Detect which cell encompasses the target text, then output its [x, y] center coordinate. 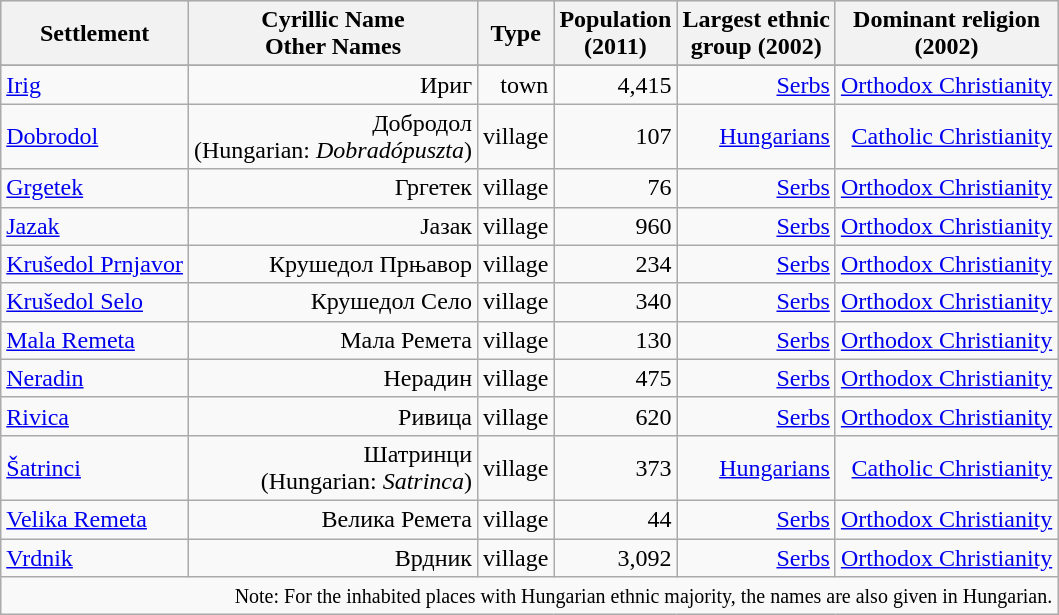
Шатринци(Hungarian: Satrinca) [332, 468]
Note: For the inhabited places with Hungarian ethnic majority, the names are also given in Hungarian. [530, 596]
Krušedol Prnjavor [95, 264]
Population(2011) [616, 34]
373 [616, 468]
Ривица [332, 416]
Velika Remeta [95, 519]
Rivica [95, 416]
Jazak [95, 226]
Mala Remeta [95, 340]
town [516, 85]
234 [616, 264]
Vrdnik [95, 557]
Grgetek [95, 188]
340 [616, 302]
Dominant religion(2002) [946, 34]
Settlement [95, 34]
Neradin [95, 378]
Type [516, 34]
Велика Ремета [332, 519]
130 [616, 340]
44 [616, 519]
475 [616, 378]
Šatrinci [95, 468]
Ириг [332, 85]
Krušedol Selo [95, 302]
Добродол(Hungarian: Dobradópuszta) [332, 136]
Гргетек [332, 188]
Dobrodol [95, 136]
960 [616, 226]
Крушедол Село [332, 302]
Јазак [332, 226]
Крушедол Прњавор [332, 264]
Irig [95, 85]
4,415 [616, 85]
Врдник [332, 557]
Нерадин [332, 378]
620 [616, 416]
3,092 [616, 557]
Мала Ремета [332, 340]
Largest ethnicgroup (2002) [756, 34]
76 [616, 188]
107 [616, 136]
Cyrillic NameOther Names [332, 34]
